Determine the (X, Y) coordinate at the center of the cell enclosing the given text.  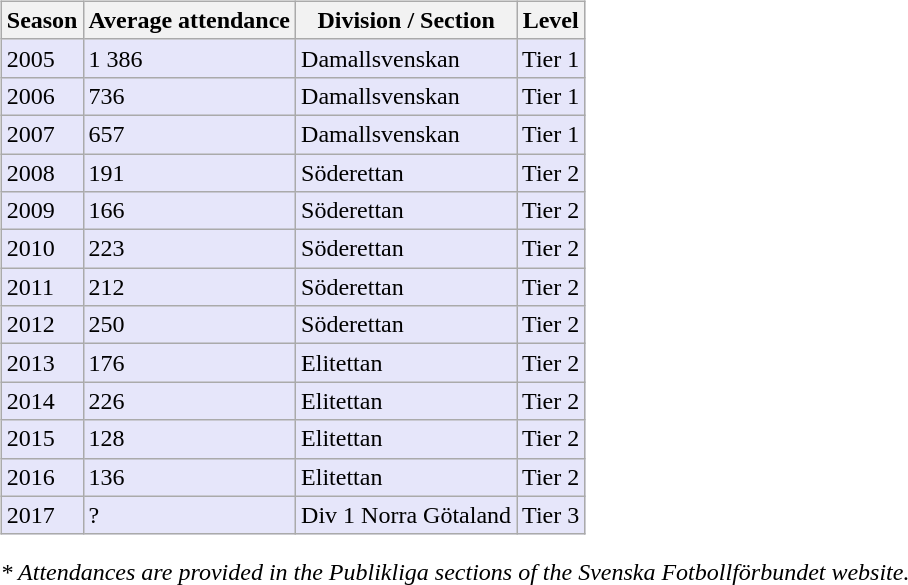
Div 1 Norra Götaland (406, 515)
176 (190, 363)
1 386 (190, 58)
2013 (42, 363)
657 (190, 134)
736 (190, 96)
191 (190, 173)
? (190, 515)
2008 (42, 173)
250 (190, 325)
2012 (42, 325)
Average attendance (190, 20)
166 (190, 211)
2016 (42, 477)
Division / Section (406, 20)
2011 (42, 287)
2010 (42, 249)
2007 (42, 134)
Level (551, 20)
2014 (42, 401)
128 (190, 439)
2005 (42, 58)
226 (190, 401)
136 (190, 477)
Season (42, 20)
212 (190, 287)
2006 (42, 96)
2015 (42, 439)
2017 (42, 515)
2009 (42, 211)
Tier 3 (551, 515)
223 (190, 249)
